Extract the [x, y] coordinate from the center of the cell holding the provided text.  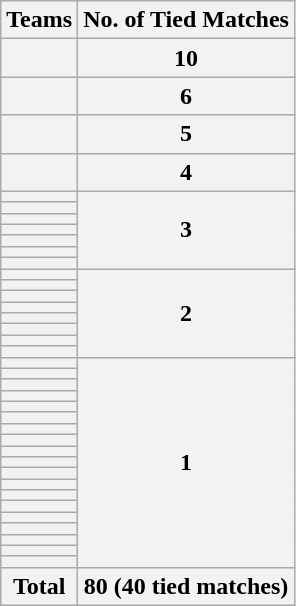
4 [186, 172]
5 [186, 134]
3 [186, 230]
Teams [40, 20]
6 [186, 96]
Total [40, 586]
80 (40 tied matches) [186, 586]
2 [186, 312]
No. of Tied Matches [186, 20]
10 [186, 58]
1 [186, 462]
